Pinpoint the cell where the given text exists, returning its [x, y] midpoint coordinate. 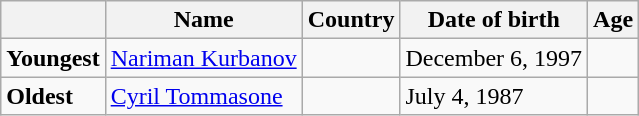
Youngest [53, 58]
Cyril Tommasone [204, 96]
Age [614, 20]
December 6, 1997 [494, 58]
Name [204, 20]
Date of birth [494, 20]
July 4, 1987 [494, 96]
Nariman Kurbanov [204, 58]
Country [351, 20]
Oldest [53, 96]
